Locate the cell with the specified text and output its [x, y] center coordinate. 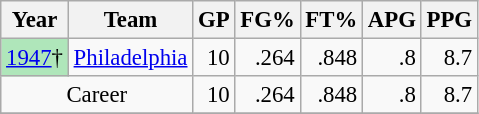
PPG [449, 20]
Year [35, 20]
FT% [332, 20]
Team [130, 20]
1947† [35, 58]
FG% [268, 20]
Philadelphia [130, 58]
Career [97, 95]
GP [214, 20]
APG [392, 20]
